Provide the [x, y] coordinate of the cell's center where the given text is located.  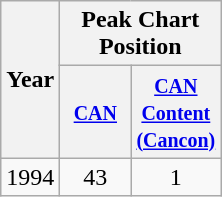
1994 [30, 177]
Year [30, 80]
CAN Content (Cancon) [176, 112]
43 [96, 177]
CAN [96, 112]
1 [176, 177]
Peak Chart Position [140, 34]
